Output the [x, y] coordinate of the center of the cell containing the given text.  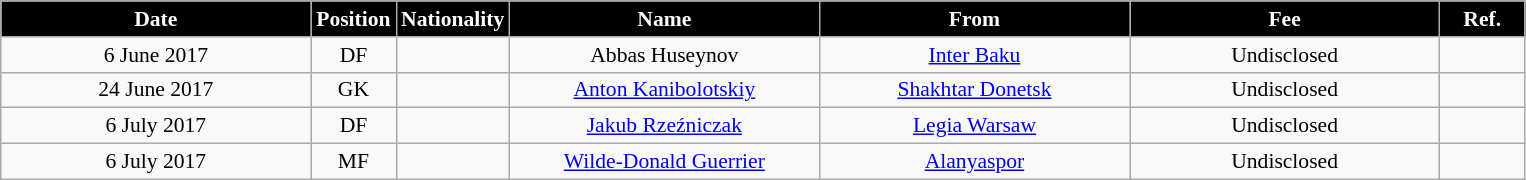
Position [354, 19]
Inter Baku [974, 55]
Jakub Rzeźniczak [664, 126]
Date [156, 19]
From [974, 19]
Abbas Huseynov [664, 55]
Legia Warsaw [974, 126]
Ref. [1482, 19]
MF [354, 162]
Alanyaspor [974, 162]
Wilde-Donald Guerrier [664, 162]
Nationality [452, 19]
Fee [1285, 19]
Shakhtar Donetsk [974, 90]
Anton Kanibolotskiy [664, 90]
24 June 2017 [156, 90]
GK [354, 90]
Name [664, 19]
6 June 2017 [156, 55]
